Determine the (x, y) coordinate at the center of the cell enclosing the given text.  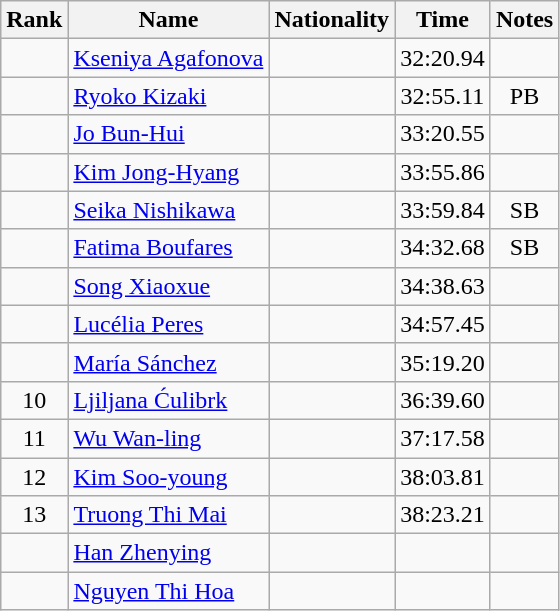
Notes (524, 20)
34:38.63 (443, 286)
34:32.68 (443, 248)
Time (443, 20)
12 (34, 477)
10 (34, 400)
38:03.81 (443, 477)
32:55.11 (443, 96)
Kseniya Agafonova (168, 58)
Rank (34, 20)
Nguyen Thi Hoa (168, 591)
Wu Wan-ling (168, 438)
Song Xiaoxue (168, 286)
13 (34, 515)
37:17.58 (443, 438)
María Sánchez (168, 362)
Lucélia Peres (168, 324)
33:55.86 (443, 172)
33:20.55 (443, 134)
Truong Thi Mai (168, 515)
Kim Jong-Hyang (168, 172)
Ljiljana Ćulibrk (168, 400)
PB (524, 96)
Han Zhenying (168, 553)
33:59.84 (443, 210)
38:23.21 (443, 515)
35:19.20 (443, 362)
32:20.94 (443, 58)
36:39.60 (443, 400)
11 (34, 438)
34:57.45 (443, 324)
Jo Bun-Hui (168, 134)
Kim Soo-young (168, 477)
Seika Nishikawa (168, 210)
Nationality (332, 20)
Ryoko Kizaki (168, 96)
Fatima Boufares (168, 248)
Name (168, 20)
